Provide the [x, y] coordinate of the cell's center where the given text is located.  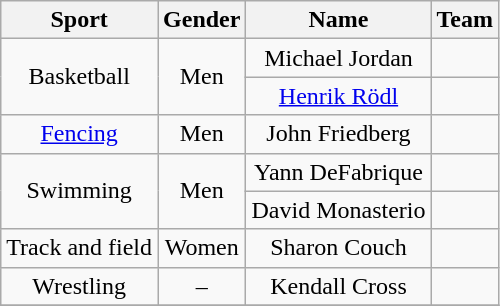
Basketball [80, 77]
Yann DeFabrique [338, 172]
Name [338, 20]
Team [465, 20]
Henrik Rödl [338, 96]
Swimming [80, 191]
David Monasterio [338, 210]
Track and field [80, 248]
Sharon Couch [338, 248]
Fencing [80, 134]
Sport [80, 20]
John Friedberg [338, 134]
Wrestling [80, 286]
– [202, 286]
Gender [202, 20]
Kendall Cross [338, 286]
Michael Jordan [338, 58]
Women [202, 248]
